Scan for the cell matching the given text and deliver its (x, y) coordinate at center. 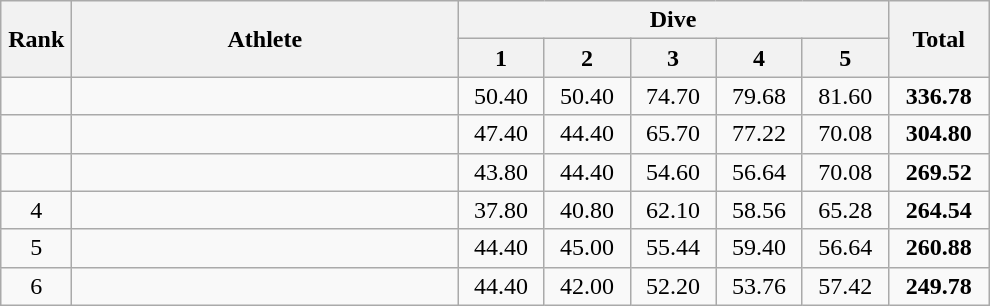
3 (673, 58)
40.80 (587, 210)
336.78 (938, 96)
81.60 (845, 96)
79.68 (759, 96)
260.88 (938, 248)
52.20 (673, 286)
54.60 (673, 172)
37.80 (501, 210)
65.70 (673, 134)
249.78 (938, 286)
74.70 (673, 96)
45.00 (587, 248)
47.40 (501, 134)
Total (938, 39)
304.80 (938, 134)
65.28 (845, 210)
42.00 (587, 286)
58.56 (759, 210)
57.42 (845, 286)
Rank (36, 39)
59.40 (759, 248)
53.76 (759, 286)
6 (36, 286)
77.22 (759, 134)
269.52 (938, 172)
264.54 (938, 210)
2 (587, 58)
Dive (673, 20)
1 (501, 58)
62.10 (673, 210)
43.80 (501, 172)
Athlete (265, 39)
55.44 (673, 248)
